Return (x, y) of the center of cell containing provided text 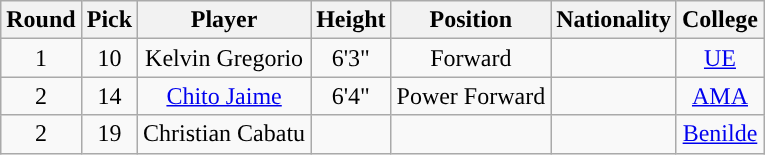
6'3" (351, 58)
Kelvin Gregorio (224, 58)
Power Forward (471, 96)
Round (41, 20)
UE (720, 58)
6'4" (351, 96)
Position (471, 20)
Forward (471, 58)
Height (351, 20)
Christian Cabatu (224, 134)
AMA (720, 96)
1 (41, 58)
Player (224, 20)
Pick (109, 20)
Chito Jaime (224, 96)
College (720, 20)
10 (109, 58)
Benilde (720, 134)
14 (109, 96)
19 (109, 134)
Nationality (614, 20)
